Capture the cell that displays the provided text and extract its [x, y] central coordinate. 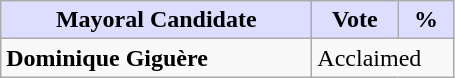
Acclaimed [383, 58]
% [426, 20]
Vote [355, 20]
Mayoral Candidate [156, 20]
Dominique Giguère [156, 58]
